Provide the [x, y] coordinate of the cell's center where the given text is located.  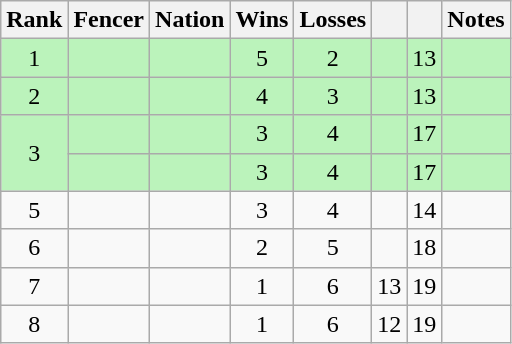
Wins [262, 20]
14 [424, 210]
Rank [34, 20]
12 [390, 324]
Nation [190, 20]
8 [34, 324]
7 [34, 286]
18 [424, 248]
Notes [476, 20]
Losses [333, 20]
Fencer [109, 20]
